Identify which cell holds the provided text, then report its (x, y) central coordinate. 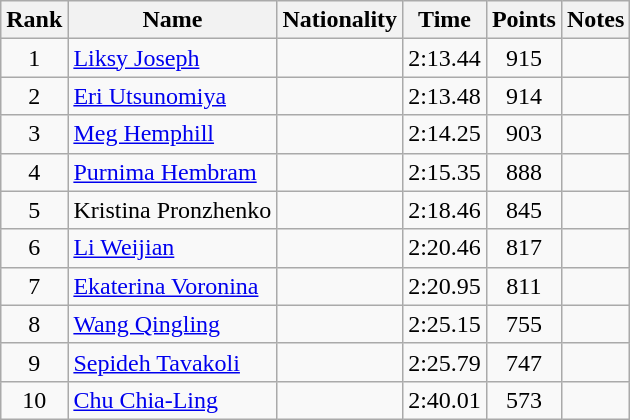
915 (524, 58)
Meg Hemphill (172, 134)
747 (524, 362)
2:25.79 (445, 362)
888 (524, 172)
Wang Qingling (172, 324)
Rank (34, 20)
Eri Utsunomiya (172, 96)
2:14.25 (445, 134)
4 (34, 172)
2:18.46 (445, 210)
Notes (595, 20)
2:20.95 (445, 286)
Kristina Pronzhenko (172, 210)
9 (34, 362)
5 (34, 210)
2:15.35 (445, 172)
Name (172, 20)
755 (524, 324)
2:13.48 (445, 96)
2:13.44 (445, 58)
817 (524, 248)
8 (34, 324)
2:25.15 (445, 324)
Time (445, 20)
Li Weijian (172, 248)
914 (524, 96)
573 (524, 400)
2:20.46 (445, 248)
7 (34, 286)
3 (34, 134)
845 (524, 210)
1 (34, 58)
811 (524, 286)
Purnima Hembram (172, 172)
2 (34, 96)
Points (524, 20)
Sepideh Tavakoli (172, 362)
2:40.01 (445, 400)
Nationality (340, 20)
903 (524, 134)
6 (34, 248)
Ekaterina Voronina (172, 286)
10 (34, 400)
Liksy Joseph (172, 58)
Chu Chia-Ling (172, 400)
